Extract the (X, Y) coordinate from the center of the cell holding the provided text.  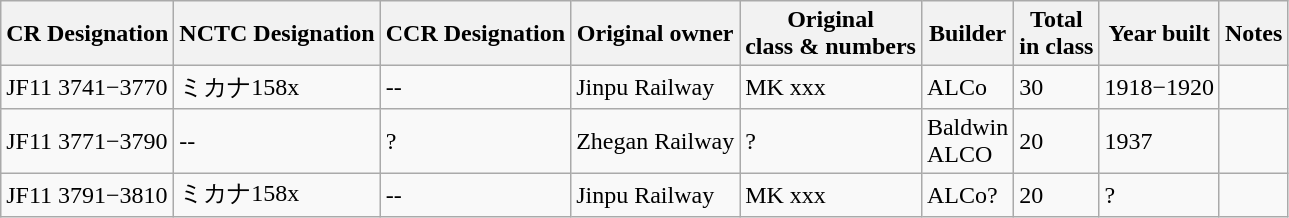
1937 (1160, 140)
Originalclass & numbers (831, 34)
1918−1920 (1160, 88)
JF11 3771−3790 (88, 140)
ALCo (967, 88)
30 (1056, 88)
Year built (1160, 34)
Zhegan Railway (656, 140)
CR Designation (88, 34)
Totalin class (1056, 34)
JF11 3791−3810 (88, 194)
Notes (1253, 34)
CCR Designation (475, 34)
Original owner (656, 34)
JF11 3741−3770 (88, 88)
ALCo? (967, 194)
Builder (967, 34)
NCTC Designation (277, 34)
BaldwinALCO (967, 140)
